Extract the [X, Y] coordinate from the center of the cell holding the provided text.  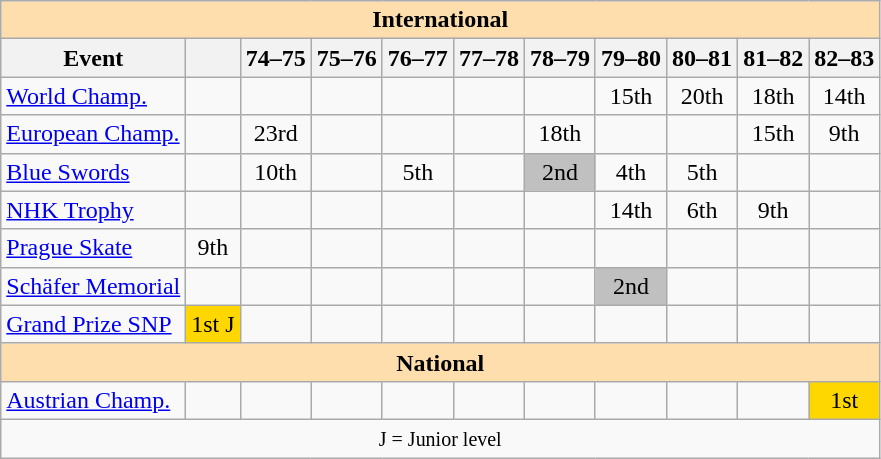
23rd [276, 134]
75–76 [346, 58]
National [440, 362]
Blue Swords [94, 172]
82–83 [844, 58]
6th [702, 210]
20th [702, 96]
Prague Skate [94, 248]
10th [276, 172]
78–79 [560, 58]
Grand Prize SNP [94, 324]
European Champ. [94, 134]
Event [94, 58]
79–80 [630, 58]
Schäfer Memorial [94, 286]
Austrian Champ. [94, 400]
1st J [213, 324]
77–78 [488, 58]
1st [844, 400]
NHK Trophy [94, 210]
80–81 [702, 58]
International [440, 20]
4th [630, 172]
74–75 [276, 58]
81–82 [774, 58]
World Champ. [94, 96]
J = Junior level [440, 438]
76–77 [418, 58]
